Capture the cell that displays the provided text and extract its [x, y] central coordinate. 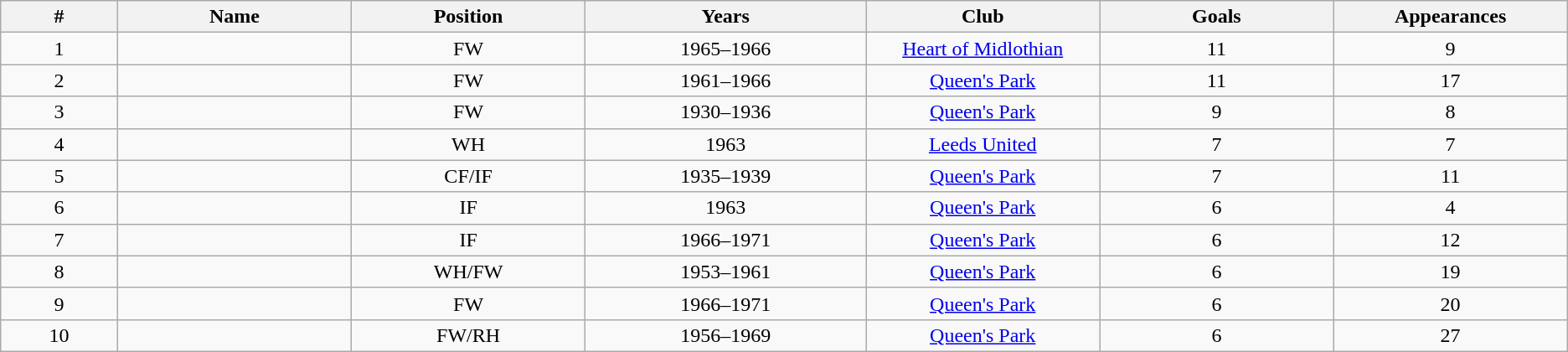
27 [1451, 335]
17 [1451, 80]
WH/FW [467, 272]
10 [59, 335]
1961–1966 [725, 80]
# [59, 17]
1935–1939 [725, 176]
CF/IF [467, 176]
1 [59, 49]
19 [1451, 272]
3 [59, 112]
Goals [1216, 17]
FW/RH [467, 335]
Years [725, 17]
WH [467, 144]
1930–1936 [725, 112]
Name [235, 17]
12 [1451, 240]
1965–1966 [725, 49]
20 [1451, 303]
2 [59, 80]
Leeds United [983, 144]
1953–1961 [725, 272]
Heart of Midlothian [983, 49]
Club [983, 17]
1956–1969 [725, 335]
Appearances [1451, 17]
Position [467, 17]
5 [59, 176]
